Detect which cell encompasses the target text, then output its (X, Y) center coordinate. 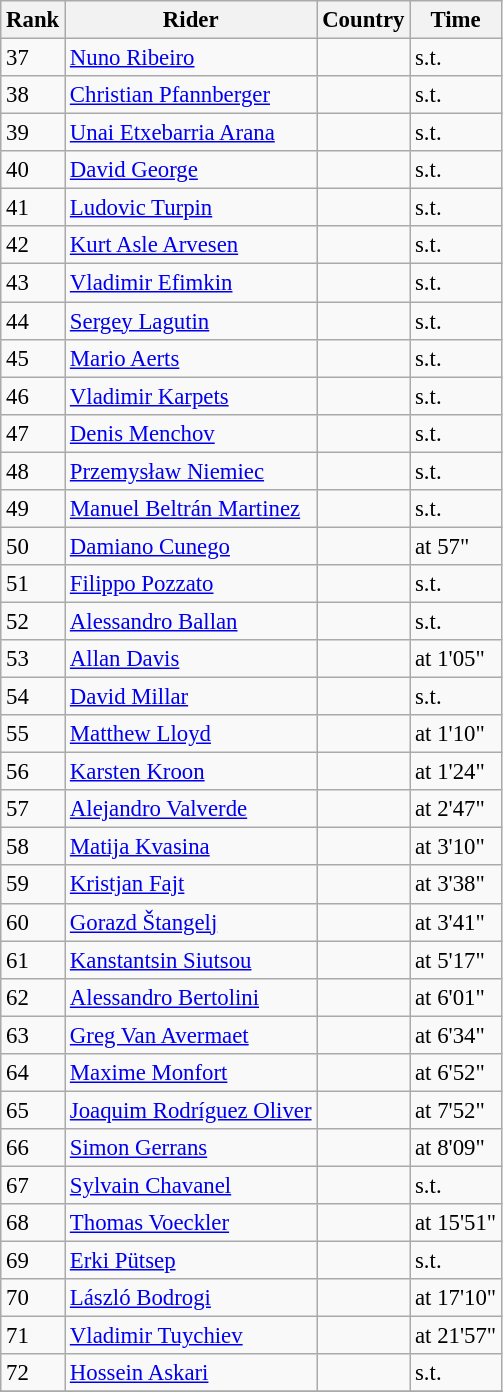
Alejandro Valverde (191, 809)
at 7'52" (456, 1110)
Ludovic Turpin (191, 208)
at 6'01" (456, 997)
Joaquim Rodríguez Oliver (191, 1110)
Greg Van Avermaet (191, 1035)
59 (33, 885)
65 (33, 1110)
at 3'10" (456, 847)
38 (33, 95)
David Millar (191, 697)
at 6'52" (456, 1073)
Vladimir Efimkin (191, 283)
at 5'17" (456, 960)
62 (33, 997)
at 2'47" (456, 809)
Vladimir Karpets (191, 396)
at 8'09" (456, 1148)
Vladimir Tuychiev (191, 1336)
at 17'10" (456, 1298)
Mario Aerts (191, 358)
Hossein Askari (191, 1373)
50 (33, 546)
Rider (191, 20)
David George (191, 170)
at 3'41" (456, 922)
Filippo Pozzato (191, 584)
48 (33, 471)
53 (33, 659)
Kurt Asle Arvesen (191, 245)
72 (33, 1373)
Damiano Cunego (191, 546)
at 3'38" (456, 885)
Kristjan Fajt (191, 885)
at 6'34" (456, 1035)
Przemysław Niemiec (191, 471)
Denis Menchov (191, 433)
Sergey Lagutin (191, 321)
Allan Davis (191, 659)
37 (33, 58)
55 (33, 734)
66 (33, 1148)
Karsten Kroon (191, 772)
at 57" (456, 546)
Christian Pfannberger (191, 95)
56 (33, 772)
57 (33, 809)
54 (33, 697)
Thomas Voeckler (191, 1223)
at 1'05" (456, 659)
47 (33, 433)
43 (33, 283)
49 (33, 509)
69 (33, 1261)
Matthew Lloyd (191, 734)
Gorazd Štangelj (191, 922)
Sylvain Chavanel (191, 1185)
Unai Etxebarria Arana (191, 133)
64 (33, 1073)
Time (456, 20)
László Bodrogi (191, 1298)
45 (33, 358)
52 (33, 621)
Kanstantsin Siutsou (191, 960)
63 (33, 1035)
at 21'57" (456, 1336)
41 (33, 208)
67 (33, 1185)
58 (33, 847)
Maxime Monfort (191, 1073)
Matija Kvasina (191, 847)
42 (33, 245)
51 (33, 584)
39 (33, 133)
Alessandro Bertolini (191, 997)
70 (33, 1298)
46 (33, 396)
61 (33, 960)
Erki Pütsep (191, 1261)
Nuno Ribeiro (191, 58)
68 (33, 1223)
Simon Gerrans (191, 1148)
at 15'51" (456, 1223)
Alessandro Ballan (191, 621)
44 (33, 321)
at 1'24" (456, 772)
40 (33, 170)
Manuel Beltrán Martinez (191, 509)
Country (364, 20)
at 1'10" (456, 734)
71 (33, 1336)
Rank (33, 20)
60 (33, 922)
